Search for the cell housing the specified text and yield its [x, y] center coordinate. 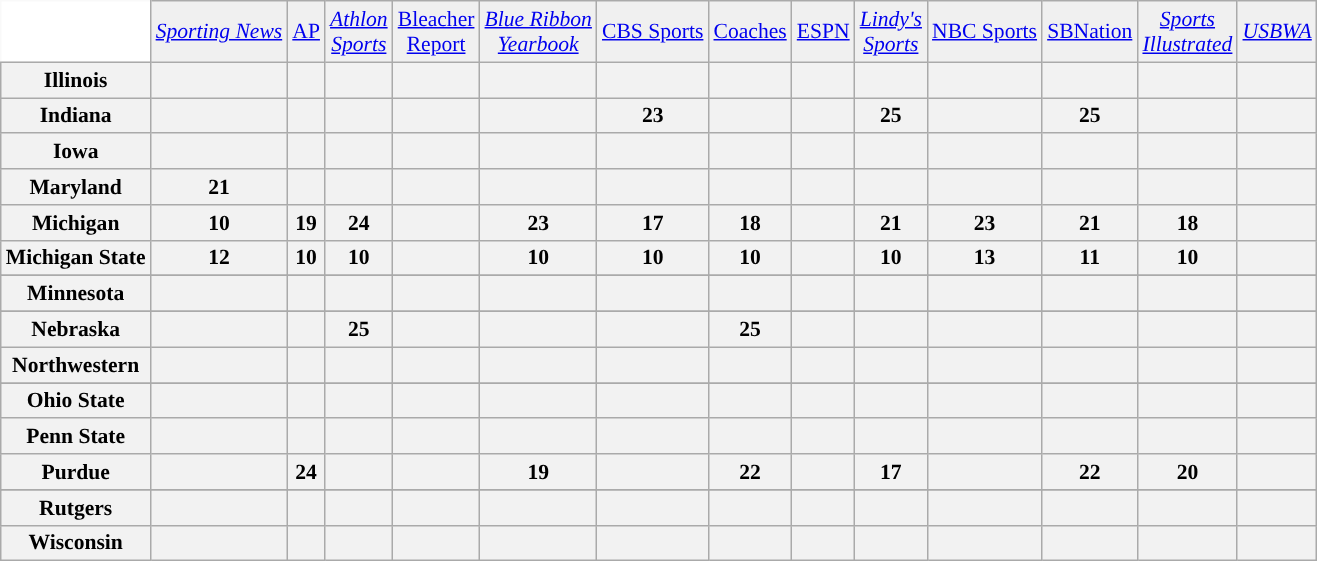
Illinois [76, 80]
Maryland [76, 187]
12 [220, 258]
13 [984, 258]
Purdue [76, 472]
Rutgers [76, 508]
Iowa [76, 152]
Michigan [76, 223]
NBC Sports [984, 32]
Wisconsin [76, 543]
AP [306, 32]
ESPN [824, 32]
Blue RibbonYearbook [538, 32]
11 [1090, 258]
Nebraska [76, 330]
SBNation [1090, 32]
Minnesota [76, 294]
Penn State [76, 437]
USBWA [1276, 32]
Ohio State [76, 401]
Northwestern [76, 365]
Coaches [750, 32]
BleacherReport [436, 32]
SportsIllustrated [1187, 32]
Sporting News [220, 32]
CBS Sports [653, 32]
20 [1187, 472]
AthlonSports [359, 32]
Lindy'sSports [891, 32]
Michigan State [76, 258]
Indiana [76, 116]
